Locate the cell with the specified text and output its (x, y) center coordinate. 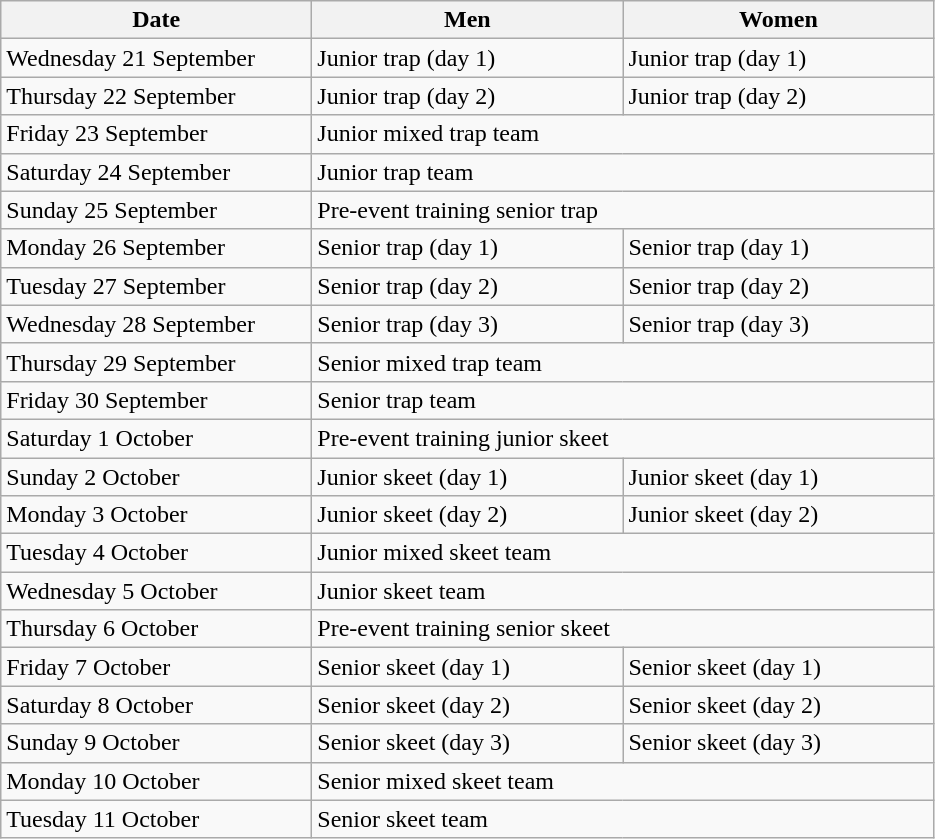
Senior trap team (623, 400)
Saturday 1 October (156, 438)
Tuesday 4 October (156, 553)
Senior mixed trap team (623, 362)
Pre-event training junior skeet (623, 438)
Monday 3 October (156, 515)
Sunday 2 October (156, 477)
Sunday 25 September (156, 210)
Men (468, 20)
Friday 30 September (156, 400)
Friday 23 September (156, 134)
Senior mixed skeet team (623, 781)
Junior mixed skeet team (623, 553)
Date (156, 20)
Wednesday 28 September (156, 324)
Pre-event training senior trap (623, 210)
Tuesday 11 October (156, 819)
Wednesday 21 September (156, 58)
Wednesday 5 October (156, 591)
Saturday 8 October (156, 705)
Pre-event training senior skeet (623, 629)
Thursday 22 September (156, 96)
Women (778, 20)
Senior skeet team (623, 819)
Tuesday 27 September (156, 286)
Junior trap team (623, 172)
Friday 7 October (156, 667)
Junior mixed trap team (623, 134)
Junior skeet team (623, 591)
Sunday 9 October (156, 743)
Monday 10 October (156, 781)
Monday 26 September (156, 248)
Thursday 29 September (156, 362)
Saturday 24 September (156, 172)
Thursday 6 October (156, 629)
